Provide the (X, Y) coordinate of the cell's center where the given text is located.  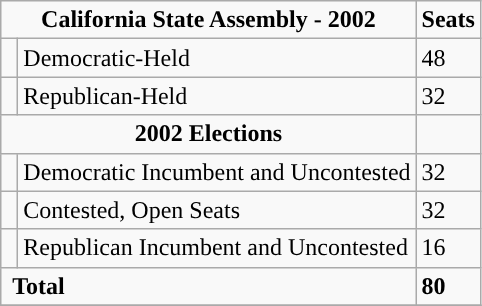
48 (448, 58)
2002 Elections (208, 134)
Seats (448, 20)
Republican-Held (217, 96)
Democratic-Held (217, 58)
Republican Incumbent and Uncontested (217, 248)
16 (448, 248)
Contested, Open Seats (217, 210)
Total (208, 286)
California State Assembly - 2002 (208, 20)
Democratic Incumbent and Uncontested (217, 172)
80 (448, 286)
